Return [x, y] of the center of cell containing provided text 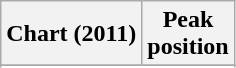
Chart (2011) [72, 34]
Peakposition [188, 34]
